Return [X, Y] of the center of cell containing provided text 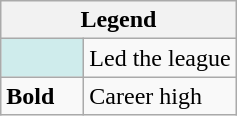
Bold [42, 96]
Legend [118, 20]
Career high [160, 96]
Led the league [160, 58]
